Capture the cell that displays the provided text and extract its [X, Y] central coordinate. 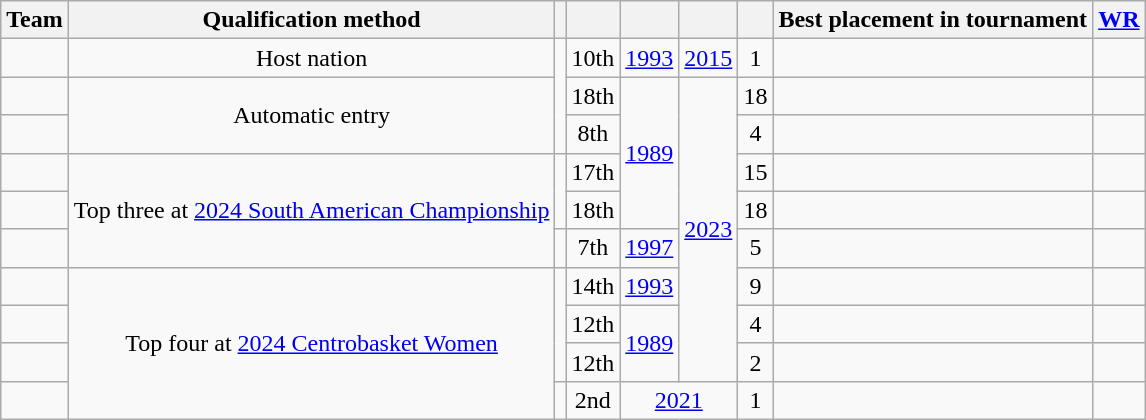
1997 [650, 248]
Top three at 2024 South American Championship [312, 210]
Team [35, 20]
2015 [708, 58]
Host nation [312, 58]
8th [593, 134]
Qualification method [312, 20]
2nd [593, 400]
14th [593, 286]
2023 [708, 229]
Top four at 2024 Centrobasket Women [312, 343]
2021 [679, 400]
WR [1119, 20]
2 [756, 362]
15 [756, 172]
7th [593, 248]
9 [756, 286]
Best placement in tournament [933, 20]
10th [593, 58]
5 [756, 248]
17th [593, 172]
Automatic entry [312, 115]
